Pinpoint the cell where the given text exists, returning its (x, y) midpoint coordinate. 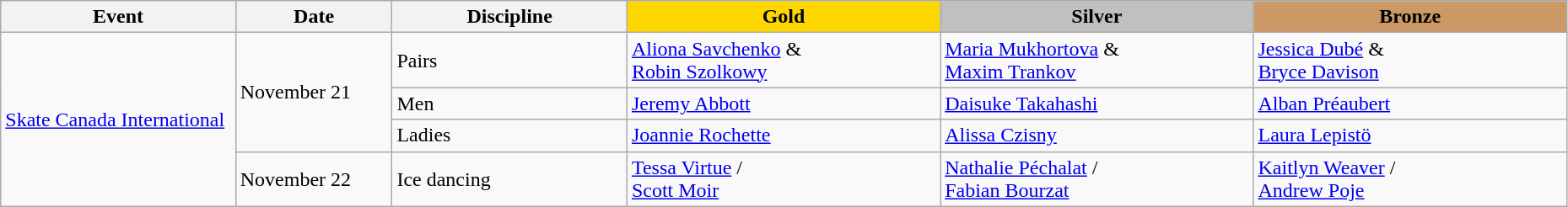
Silver (1097, 17)
Date (314, 17)
Laura Lepistö (1410, 135)
Jessica Dubé & Bryce Davison (1410, 61)
Daisuke Takahashi (1097, 103)
Joannie Rochette (783, 135)
Pairs (509, 61)
Aliona Savchenko & Robin Szolkowy (783, 61)
November 22 (314, 178)
Kaitlyn Weaver / Andrew Poje (1410, 178)
Ice dancing (509, 178)
Discipline (509, 17)
Alissa Czisny (1097, 135)
Ladies (509, 135)
Men (509, 103)
Bronze (1410, 17)
Tessa Virtue / Scott Moir (783, 178)
Nathalie Péchalat / Fabian Bourzat (1097, 178)
Gold (783, 17)
November 21 (314, 93)
Jeremy Abbott (783, 103)
Maria Mukhortova & Maxim Trankov (1097, 61)
Event (118, 17)
Skate Canada International (118, 119)
Alban Préaubert (1410, 103)
